Find where the given text appears and provide that cell's center as (x, y) coordinate. 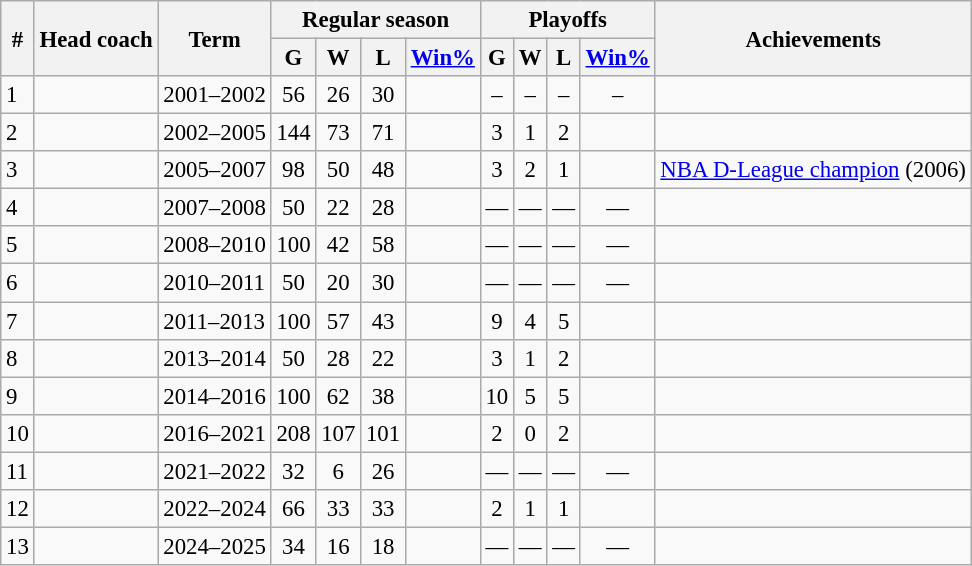
32 (294, 471)
2011–2013 (214, 321)
56 (294, 95)
43 (384, 321)
48 (384, 170)
Playoffs (568, 20)
2024–2025 (214, 546)
NBA D-League champion (2006) (813, 170)
Regular season (376, 20)
18 (384, 546)
38 (384, 396)
71 (384, 133)
57 (338, 321)
2016–2021 (214, 433)
208 (294, 433)
66 (294, 509)
0 (530, 433)
2001–2002 (214, 95)
2008–2010 (214, 245)
2014–2016 (214, 396)
2021–2022 (214, 471)
20 (338, 283)
Head coach (96, 38)
73 (338, 133)
Term (214, 38)
2013–2014 (214, 358)
2005–2007 (214, 170)
107 (338, 433)
34 (294, 546)
8 (18, 358)
101 (384, 433)
2022–2024 (214, 509)
2010–2011 (214, 283)
62 (338, 396)
144 (294, 133)
58 (384, 245)
7 (18, 321)
2007–2008 (214, 208)
13 (18, 546)
# (18, 38)
11 (18, 471)
Achievements (813, 38)
42 (338, 245)
98 (294, 170)
12 (18, 509)
2002–2005 (214, 133)
16 (338, 546)
